Extract the [x, y] coordinate from the center of the cell holding the provided text.  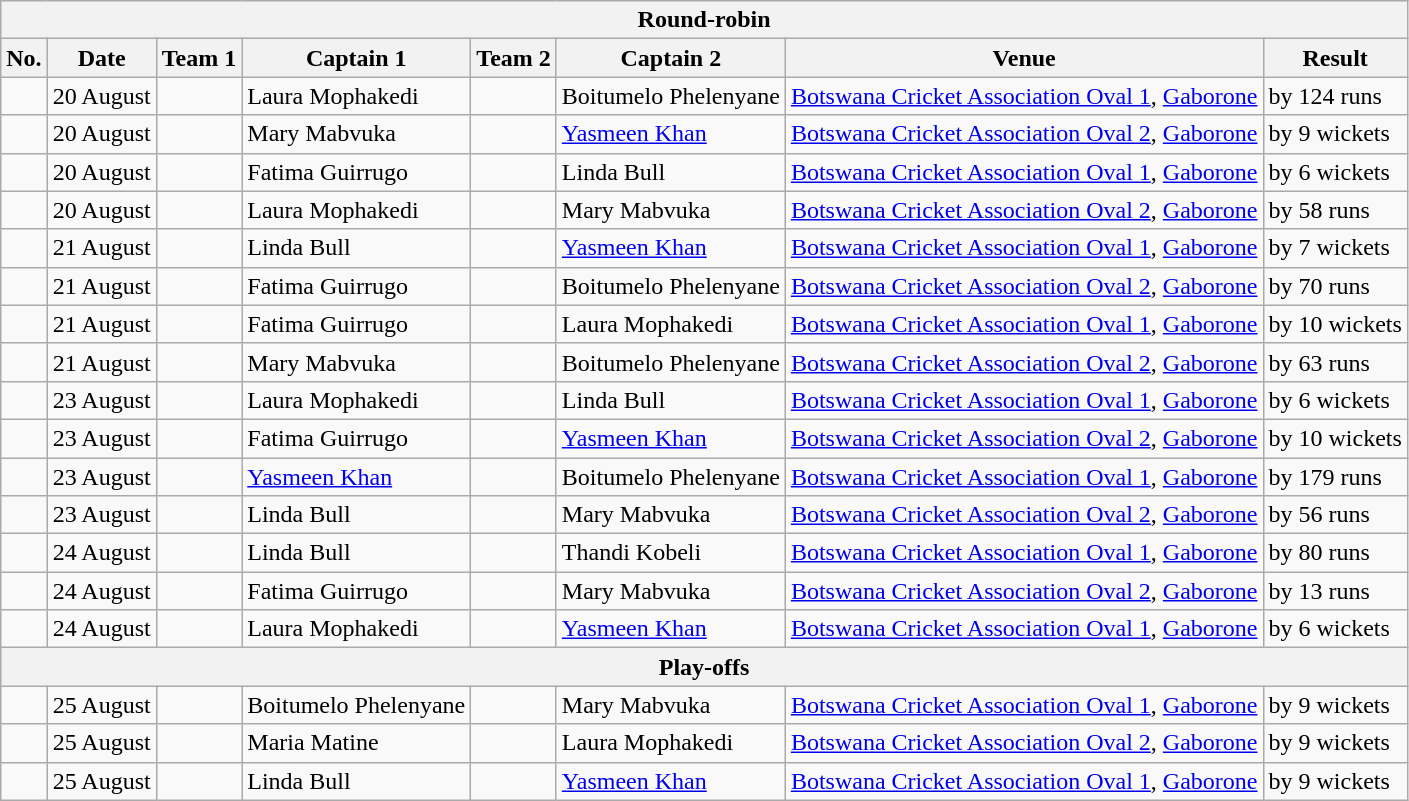
by 58 runs [1335, 210]
by 80 runs [1335, 553]
No. [24, 58]
Captain 2 [670, 58]
Venue [1024, 58]
by 63 runs [1335, 362]
Thandi Kobeli [670, 553]
by 13 runs [1335, 591]
by 70 runs [1335, 286]
by 7 wickets [1335, 248]
Result [1335, 58]
by 56 runs [1335, 515]
Play-offs [704, 667]
Maria Matine [356, 743]
Round-robin [704, 20]
Captain 1 [356, 58]
Team 1 [199, 58]
by 179 runs [1335, 477]
Date [102, 58]
by 124 runs [1335, 96]
Team 2 [514, 58]
